Return the [x, y] coordinate for the center point of the cell that contains the specified text.  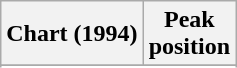
Peakposition [189, 34]
Chart (1994) [72, 34]
